Return the (X, Y) coordinate for the center point of the cell that contains the specified text.  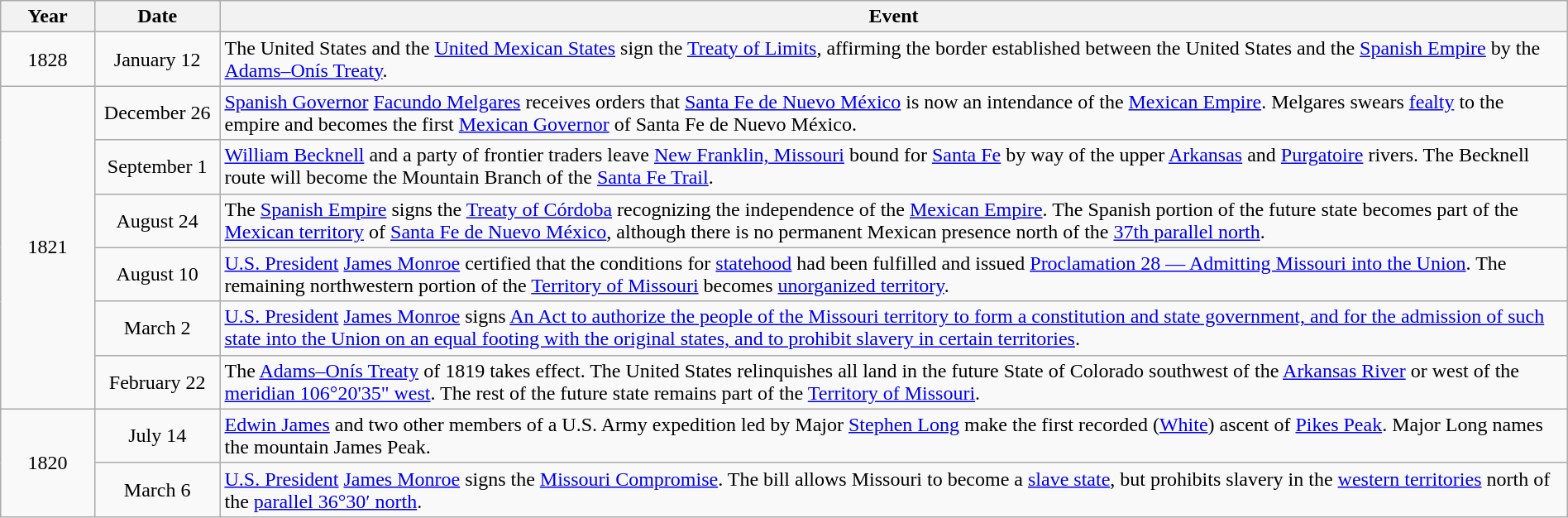
August 24 (157, 220)
September 1 (157, 167)
August 10 (157, 275)
Event (893, 17)
January 12 (157, 60)
March 6 (157, 490)
February 22 (157, 382)
Date (157, 17)
1820 (48, 463)
March 2 (157, 328)
Year (48, 17)
1821 (48, 247)
July 14 (157, 435)
1828 (48, 60)
December 26 (157, 113)
